Capture the cell that displays the provided text and extract its (X, Y) central coordinate. 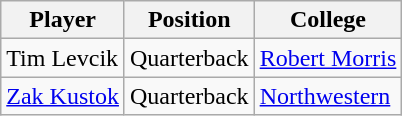
Tim Levcik (63, 58)
College (328, 20)
Northwestern (328, 96)
Robert Morris (328, 58)
Player (63, 20)
Position (189, 20)
Zak Kustok (63, 96)
